Provide the (X, Y) coordinate of the cell's center where the given text is located.  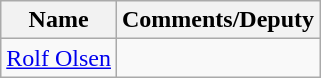
Name (59, 20)
Comments/Deputy (218, 20)
Rolf Olsen (59, 58)
